Search for the cell housing the specified text and yield its [X, Y] center coordinate. 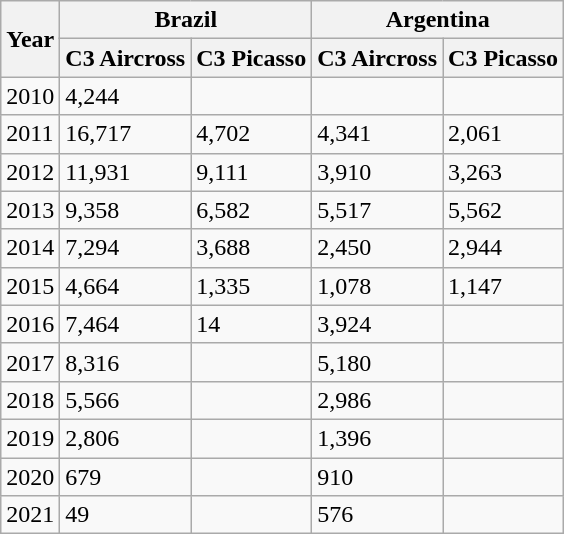
1,396 [378, 438]
2,450 [378, 248]
3,910 [378, 172]
14 [252, 324]
2010 [30, 96]
2014 [30, 248]
11,931 [126, 172]
5,180 [378, 362]
9,358 [126, 210]
1,335 [252, 286]
1,078 [378, 286]
Brazil [186, 20]
3,924 [378, 324]
910 [378, 477]
2017 [30, 362]
2013 [30, 210]
2,986 [378, 400]
2018 [30, 400]
576 [378, 515]
6,582 [252, 210]
2,806 [126, 438]
2019 [30, 438]
8,316 [126, 362]
5,566 [126, 400]
3,688 [252, 248]
4,341 [378, 134]
2,944 [504, 248]
Year [30, 39]
2016 [30, 324]
Argentina [438, 20]
5,562 [504, 210]
2,061 [504, 134]
3,263 [504, 172]
9,111 [252, 172]
7,464 [126, 324]
7,294 [126, 248]
49 [126, 515]
2021 [30, 515]
1,147 [504, 286]
2011 [30, 134]
2020 [30, 477]
4,244 [126, 96]
679 [126, 477]
2015 [30, 286]
5,517 [378, 210]
2012 [30, 172]
16,717 [126, 134]
4,664 [126, 286]
4,702 [252, 134]
